For the text-containing cell, return its midpoint in [X, Y] coordinate format. 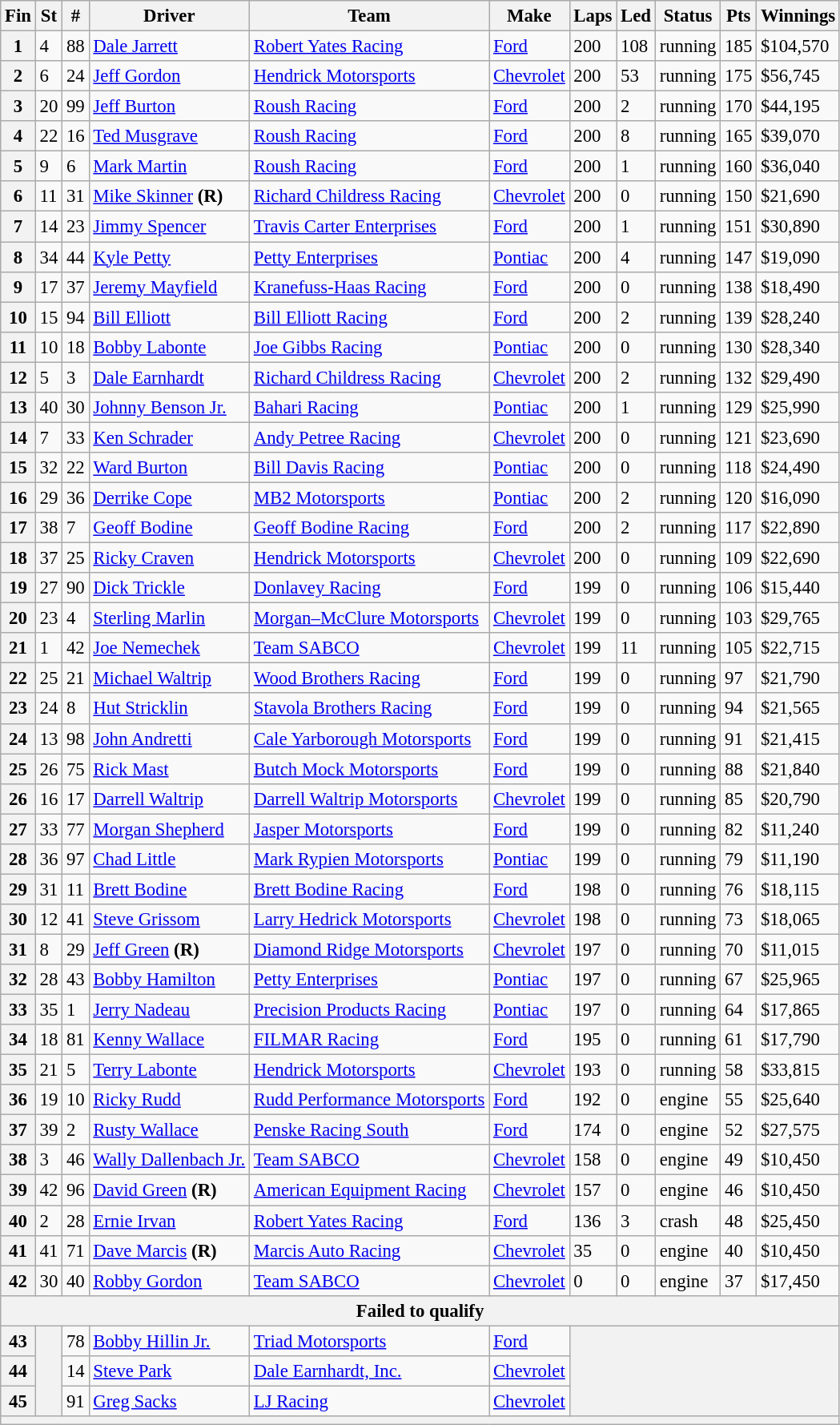
170 [738, 107]
Geoff Bodine Racing [368, 528]
Triad Motorsports [368, 1341]
# [75, 16]
Cale Yarborough Motorsports [368, 739]
Led [636, 16]
$28,340 [798, 347]
76 [738, 889]
Kyle Petty [169, 257]
75 [75, 769]
108 [636, 46]
David Green (R) [169, 1190]
$25,990 [798, 408]
Bobby Hillin Jr. [169, 1341]
130 [738, 347]
90 [75, 588]
48 [738, 1221]
81 [75, 1040]
Joe Gibbs Racing [368, 347]
Diamond Ridge Motorsports [368, 949]
Pts [738, 16]
Bobby Labonte [169, 347]
Ward Burton [169, 468]
Larry Hedrick Motorsports [368, 920]
Wood Brothers Racing [368, 678]
Bill Elliott [169, 317]
193 [593, 1070]
105 [738, 648]
Ernie Irvan [169, 1221]
Michael Waltrip [169, 678]
$36,040 [798, 167]
Driver [169, 16]
Mike Skinner (R) [169, 196]
Dick Trickle [169, 588]
99 [75, 107]
Mark Martin [169, 167]
$15,440 [798, 588]
$27,575 [798, 1130]
$25,450 [798, 1221]
185 [738, 46]
Bahari Racing [368, 408]
Bill Davis Racing [368, 468]
Team [368, 16]
64 [738, 1010]
Johnny Benson Jr. [169, 408]
158 [593, 1161]
121 [738, 437]
Kenny Wallace [169, 1040]
96 [75, 1190]
Stavola Brothers Racing [368, 709]
Ted Musgrave [169, 136]
175 [738, 76]
Wally Dallenbach Jr. [169, 1161]
$11,240 [798, 829]
Steve Grissom [169, 920]
FILMAR Racing [368, 1040]
Fin [18, 16]
Status [687, 16]
67 [738, 980]
$23,690 [798, 437]
73 [738, 920]
$25,965 [798, 980]
Dale Jarrett [169, 46]
52 [738, 1130]
132 [738, 377]
MB2 Motorsports [368, 497]
$29,765 [798, 618]
Rick Mast [169, 769]
Dale Earnhardt, Inc. [368, 1371]
Robby Gordon [169, 1281]
Morgan–McClure Motorsports [368, 618]
Brett Bodine Racing [368, 889]
Precision Products Racing [368, 1010]
Bobby Hamilton [169, 980]
192 [593, 1100]
$18,490 [798, 287]
$21,690 [798, 196]
138 [738, 287]
Travis Carter Enterprises [368, 227]
John Andretti [169, 739]
58 [738, 1070]
129 [738, 408]
Geoff Bodine [169, 528]
$19,090 [798, 257]
$56,745 [798, 76]
$21,840 [798, 769]
Donlavey Racing [368, 588]
106 [738, 588]
82 [738, 829]
$20,790 [798, 799]
$18,115 [798, 889]
78 [75, 1341]
Bill Elliott Racing [368, 317]
Ricky Rudd [169, 1100]
Failed to qualify [420, 1310]
Jasper Motorsports [368, 829]
Andy Petree Racing [368, 437]
85 [738, 799]
Chad Little [169, 859]
53 [636, 76]
Jerry Nadeau [169, 1010]
Winnings [798, 16]
$29,490 [798, 377]
Penske Racing South [368, 1130]
Greg Sacks [169, 1401]
$17,790 [798, 1040]
147 [738, 257]
Jeff Green (R) [169, 949]
139 [738, 317]
Marcis Auto Racing [368, 1250]
St [48, 16]
Laps [593, 16]
$22,690 [798, 558]
118 [738, 468]
Terry Labonte [169, 1070]
$25,640 [798, 1100]
Brett Bodine [169, 889]
$21,415 [798, 739]
Morgan Shepherd [169, 829]
Jeremy Mayfield [169, 287]
Derrike Cope [169, 497]
120 [738, 497]
Sterling Marlin [169, 618]
$28,240 [798, 317]
77 [75, 829]
Hut Stricklin [169, 709]
Rusty Wallace [169, 1130]
Ricky Craven [169, 558]
79 [738, 859]
$17,865 [798, 1010]
71 [75, 1250]
$24,490 [798, 468]
165 [738, 136]
98 [75, 739]
crash [687, 1221]
Jimmy Spencer [169, 227]
$17,450 [798, 1281]
Jeff Gordon [169, 76]
American Equipment Racing [368, 1190]
55 [738, 1100]
Jeff Burton [169, 107]
$11,015 [798, 949]
Darrell Waltrip Motorsports [368, 799]
136 [593, 1221]
$22,890 [798, 528]
$16,090 [798, 497]
150 [738, 196]
Rudd Performance Motorsports [368, 1100]
Make [529, 16]
Joe Nemechek [169, 648]
45 [18, 1401]
Steve Park [169, 1371]
70 [738, 949]
Butch Mock Motorsports [368, 769]
Mark Rypien Motorsports [368, 859]
61 [738, 1040]
$21,565 [798, 709]
Dale Earnhardt [169, 377]
$30,890 [798, 227]
Kranefuss-Haas Racing [368, 287]
$18,065 [798, 920]
$33,815 [798, 1070]
157 [593, 1190]
103 [738, 618]
$22,715 [798, 648]
151 [738, 227]
Ken Schrader [169, 437]
$21,790 [798, 678]
195 [593, 1040]
117 [738, 528]
Dave Marcis (R) [169, 1250]
109 [738, 558]
49 [738, 1161]
$104,570 [798, 46]
$39,070 [798, 136]
Darrell Waltrip [169, 799]
174 [593, 1130]
160 [738, 167]
$44,195 [798, 107]
$11,190 [798, 859]
LJ Racing [368, 1401]
